Locate the cell with the specified text and output its (x, y) center coordinate. 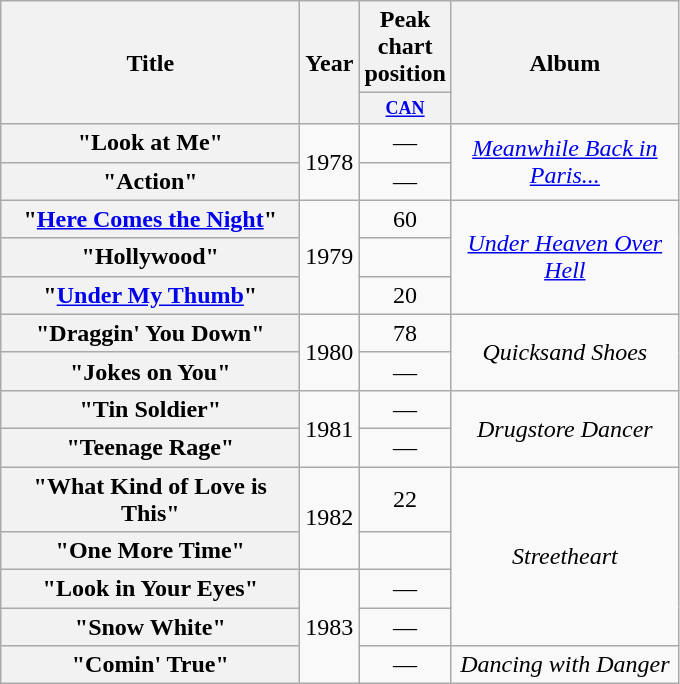
22 (405, 500)
"What Kind of Love is This" (150, 500)
Peak chart position (405, 47)
Meanwhile Back in Paris... (564, 162)
"Action" (150, 181)
1981 (330, 428)
"Tin Soldier" (150, 409)
Under Heaven Over Hell (564, 257)
78 (405, 333)
60 (405, 219)
"Look in Your Eyes" (150, 589)
CAN (405, 108)
"Hollywood" (150, 257)
"Comin' True" (150, 665)
"Draggin' You Down" (150, 333)
Album (564, 62)
"Here Comes the Night" (150, 219)
"Teenage Rage" (150, 447)
1982 (330, 518)
"Jokes on You" (150, 371)
20 (405, 295)
"Under My Thumb" (150, 295)
1983 (330, 627)
"One More Time" (150, 551)
Drugstore Dancer (564, 428)
Title (150, 62)
Dancing with Danger (564, 665)
Quicksand Shoes (564, 352)
1980 (330, 352)
"Snow White" (150, 627)
"Look at Me" (150, 143)
Streetheart (564, 556)
1978 (330, 162)
Year (330, 62)
1979 (330, 257)
